Find where the given text appears and provide that cell's center as [x, y] coordinate. 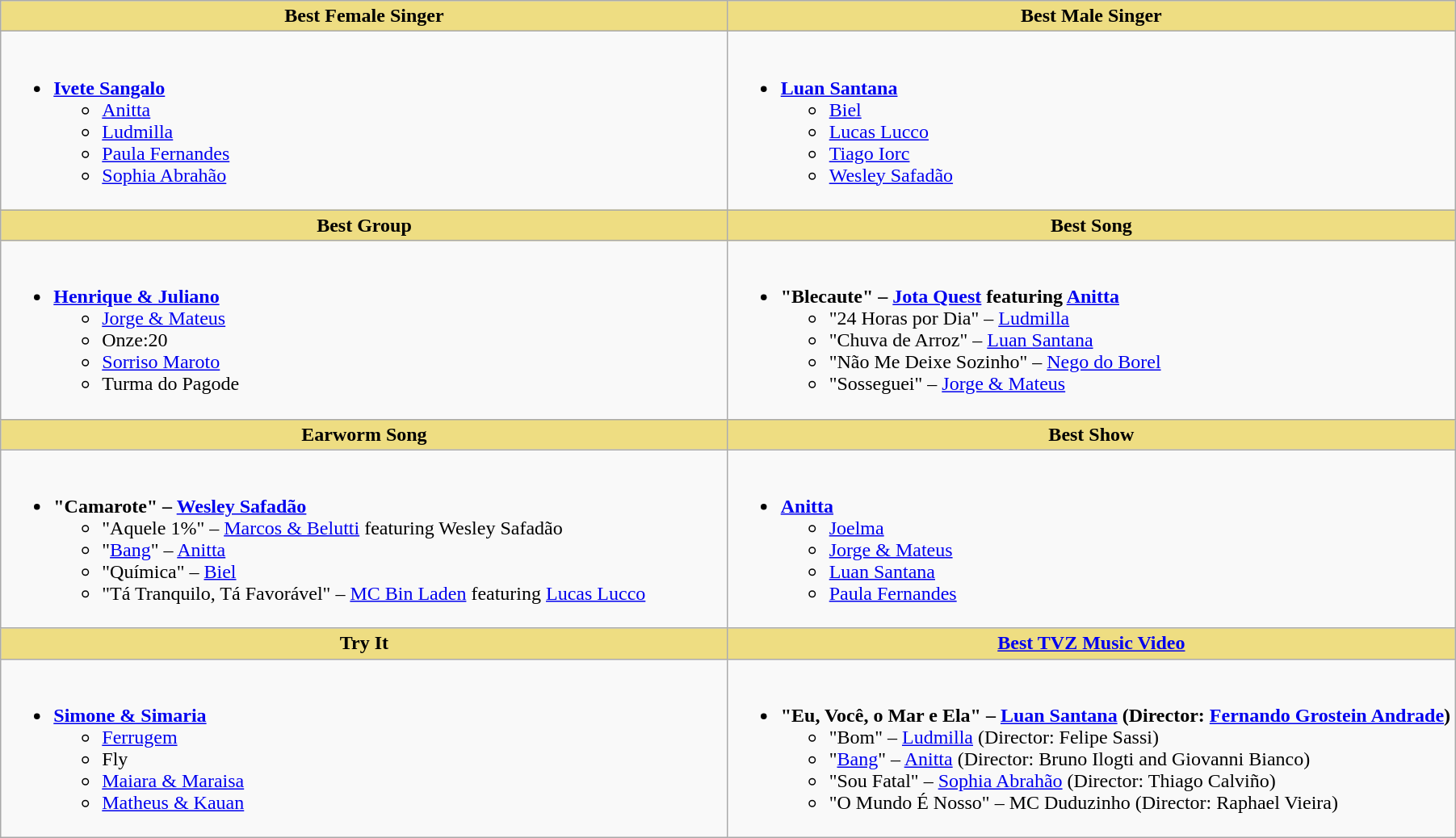
Simone & SimariaFerrugemFlyMaiara & MaraisaMatheus & Kauan [364, 748]
Luan SantanaBielLucas LuccoTiago IorcWesley Safadão [1091, 121]
Best Show [1091, 434]
Best TVZ Music Video [1091, 643]
Ivete SangaloAnittaLudmillaPaula FernandesSophia Abrahão [364, 121]
Henrique & JulianoJorge & MateusOnze:20Sorriso MarotoTurma do Pagode [364, 329]
Best Song [1091, 225]
Try It [364, 643]
Earworm Song [364, 434]
Best Male Singer [1091, 16]
Best Group [364, 225]
AnittaJoelmaJorge & MateusLuan SantanaPaula Fernandes [1091, 539]
Best Female Singer [364, 16]
